Identify which cell holds the provided text, then report its [X, Y] central coordinate. 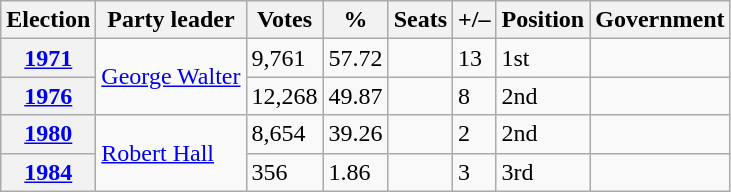
Party leader [171, 20]
49.87 [356, 96]
39.26 [356, 134]
13 [474, 58]
3 [474, 172]
Election [48, 20]
356 [284, 172]
% [356, 20]
1.86 [356, 172]
Robert Hall [171, 153]
8 [474, 96]
Votes [284, 20]
12,268 [284, 96]
George Walter [171, 77]
Government [660, 20]
+/– [474, 20]
1971 [48, 58]
1980 [48, 134]
8,654 [284, 134]
3rd [543, 172]
Position [543, 20]
1984 [48, 172]
1976 [48, 96]
1st [543, 58]
2 [474, 134]
9,761 [284, 58]
57.72 [356, 58]
Seats [420, 20]
